Locate the cell with the specified text and output its (x, y) center coordinate. 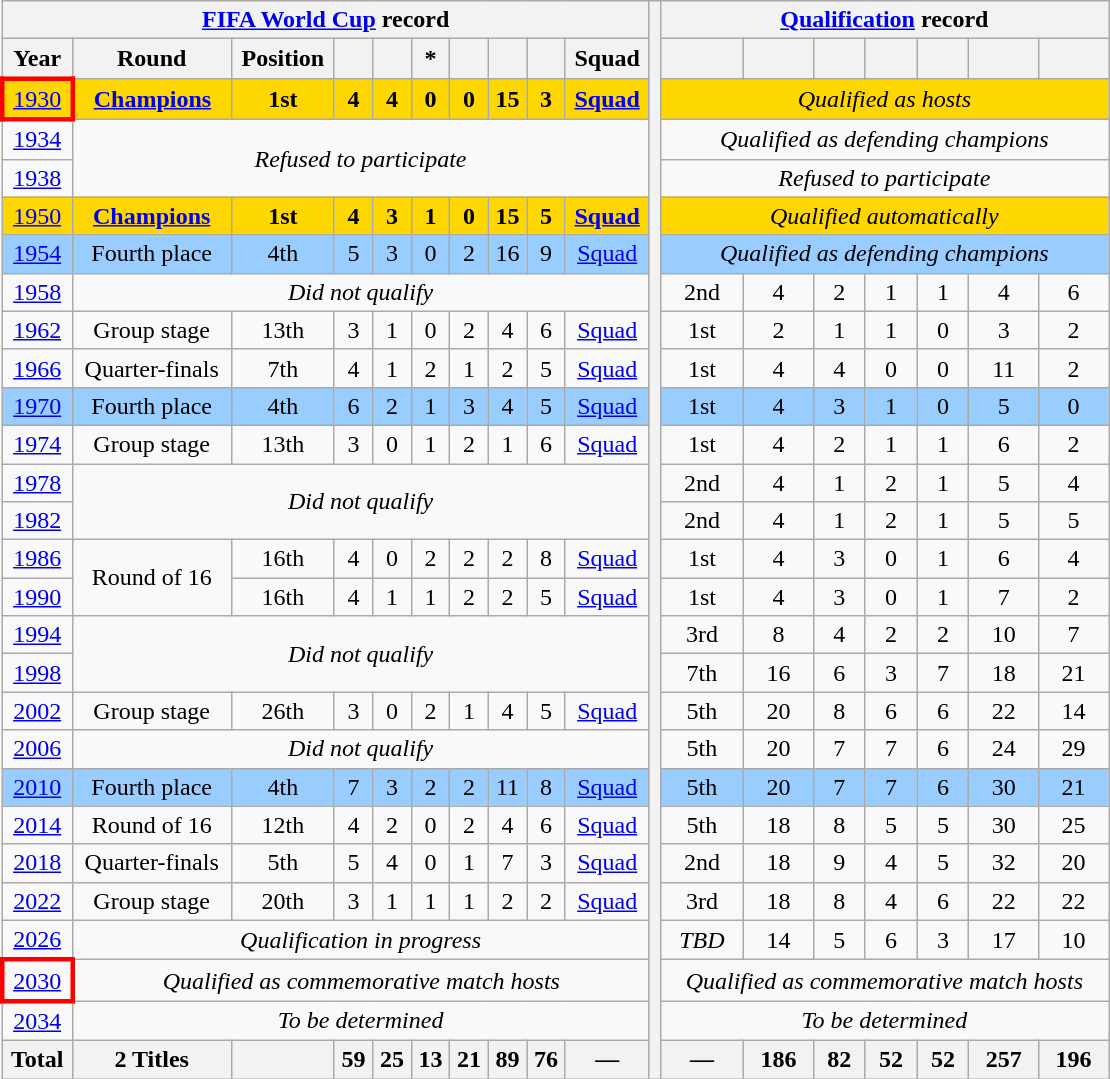
1978 (37, 483)
1958 (37, 292)
13 (430, 1059)
1990 (37, 597)
186 (779, 1059)
1938 (37, 178)
1982 (37, 521)
1962 (37, 330)
2034 (37, 1021)
Qualified as hosts (884, 98)
20th (282, 901)
1934 (37, 139)
76 (546, 1059)
82 (839, 1059)
2026 (37, 940)
89 (507, 1059)
* (430, 59)
1950 (37, 216)
29 (1074, 749)
1974 (37, 444)
Position (282, 59)
2006 (37, 749)
Round (152, 59)
2022 (37, 901)
12th (282, 825)
2030 (37, 980)
2002 (37, 711)
1930 (37, 98)
FIFA World Cup record (326, 20)
1994 (37, 635)
32 (1004, 863)
2 Titles (152, 1059)
TBD (702, 940)
Qualification record (884, 20)
1966 (37, 368)
Year (37, 59)
Qualification in progress (360, 940)
257 (1004, 1059)
2018 (37, 863)
17 (1004, 940)
196 (1074, 1059)
1954 (37, 254)
24 (1004, 749)
1986 (37, 559)
2010 (37, 787)
1970 (37, 406)
59 (353, 1059)
Qualified automatically (884, 216)
1998 (37, 673)
Total (37, 1059)
26th (282, 711)
2014 (37, 825)
